From the cell containing the given text, extract its center point as (X, Y) coordinate. 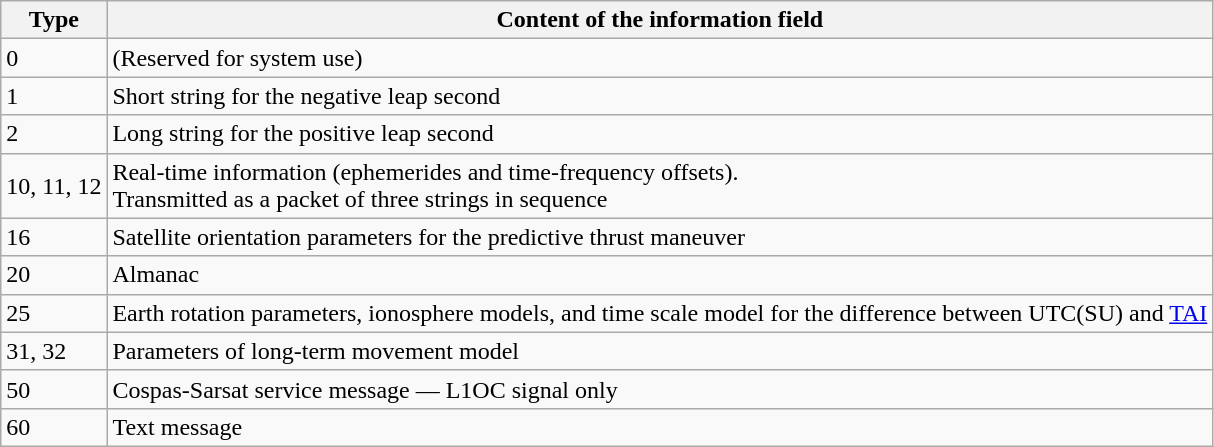
25 (54, 313)
20 (54, 275)
10, 11, 12 (54, 186)
Earth rotation parameters, ionosphere models, and time scale model for the difference between UTC(SU) and TAI (660, 313)
50 (54, 389)
2 (54, 134)
(Reserved for system use) (660, 58)
Short string for the negative leap second (660, 96)
31, 32 (54, 351)
60 (54, 427)
Real-time information (ephemerides and time-frequency offsets).Transmitted as a packet of three strings in sequence (660, 186)
Long string for the positive leap second (660, 134)
Satellite orientation parameters for the predictive thrust maneuver (660, 237)
Content of the information field (660, 20)
Almanac (660, 275)
Type (54, 20)
0 (54, 58)
1 (54, 96)
Text message (660, 427)
Cospas-Sarsat service message — L1OC signal only (660, 389)
16 (54, 237)
Parameters of long-term movement model (660, 351)
